Capture the cell that displays the provided text and extract its [x, y] central coordinate. 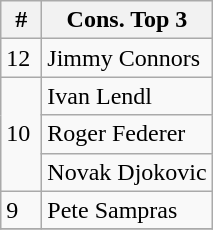
Pete Sampras [127, 210]
12 [22, 58]
Novak Djokovic [127, 172]
Cons. Top 3 [127, 20]
Roger Federer [127, 134]
# [22, 20]
Ivan Lendl [127, 96]
Jimmy Connors [127, 58]
10 [22, 134]
9 [22, 210]
